Return the (x, y) coordinate for the center point of the cell that contains the specified text.  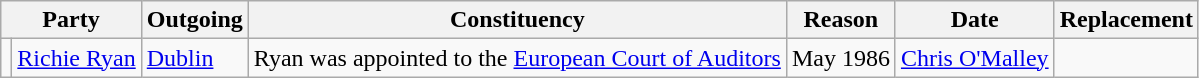
Replacement (1126, 20)
May 1986 (840, 58)
Party (71, 20)
Ryan was appointed to the European Court of Auditors (517, 58)
Outgoing (194, 20)
Reason (840, 20)
Richie Ryan (76, 58)
Constituency (517, 20)
Dublin (194, 58)
Date (974, 20)
Chris O'Malley (974, 58)
